Output the (x, y) coordinate of the center of the cell containing the given text.  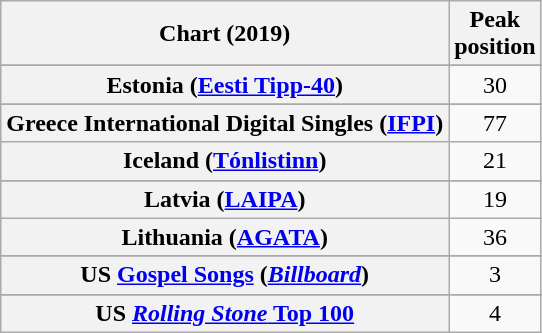
21 (495, 161)
Peakposition (495, 34)
Chart (2019) (225, 34)
Greece International Digital Singles (IFPI) (225, 123)
US Gospel Songs (Billboard) (225, 275)
US Rolling Stone Top 100 (225, 313)
Estonia (Eesti Tipp-40) (225, 85)
Lithuania (AGATA) (225, 237)
Iceland (Tónlistinn) (225, 161)
3 (495, 275)
36 (495, 237)
Latvia (LAIPA) (225, 199)
77 (495, 123)
19 (495, 199)
4 (495, 313)
30 (495, 85)
